Extract the (x, y) coordinate from the center of the cell holding the provided text.  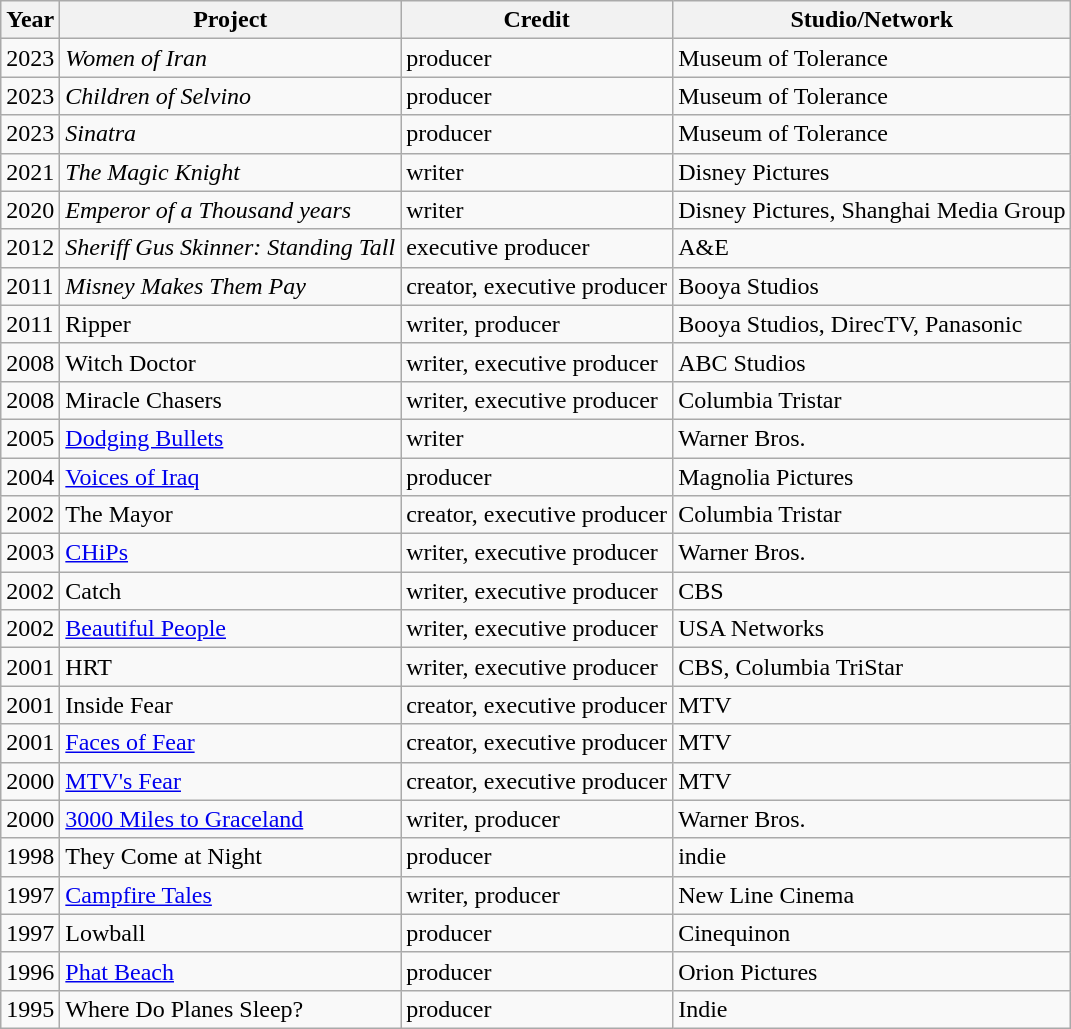
CHiPs (230, 553)
ABC Studios (872, 362)
Sheriff Gus Skinner: Standing Tall (230, 248)
executive producer (537, 248)
USA Networks (872, 629)
Studio/Network (872, 20)
Booya Studios, DirecTV, Panasonic (872, 324)
Miracle Chasers (230, 400)
Witch Doctor (230, 362)
2021 (30, 172)
Dodging Bullets (230, 438)
Lowball (230, 933)
Inside Fear (230, 705)
2005 (30, 438)
Credit (537, 20)
3000 Miles to Graceland (230, 819)
Campfire Tales (230, 895)
Cinequinon (872, 933)
Project (230, 20)
Ripper (230, 324)
Faces of Fear (230, 743)
Disney Pictures, Shanghai Media Group (872, 210)
Emperor of a Thousand years (230, 210)
CBS, Columbia TriStar (872, 667)
Beautiful People (230, 629)
1998 (30, 857)
1996 (30, 971)
MTV's Fear (230, 781)
HRT (230, 667)
Children of Selvino (230, 96)
2003 (30, 553)
Sinatra (230, 134)
Magnolia Pictures (872, 477)
2020 (30, 210)
CBS (872, 591)
Where Do Planes Sleep? (230, 1009)
Phat Beach (230, 971)
They Come at Night (230, 857)
Misney Makes Them Pay (230, 286)
A&E (872, 248)
2004 (30, 477)
Voices of Iraq (230, 477)
Year (30, 20)
The Mayor (230, 515)
Booya Studios (872, 286)
Indie (872, 1009)
indie (872, 857)
Catch (230, 591)
The Magic Knight (230, 172)
Disney Pictures (872, 172)
1995 (30, 1009)
New Line Cinema (872, 895)
2012 (30, 248)
Orion Pictures (872, 971)
Women of Iran (230, 58)
